Output the [X, Y] coordinate of the center of the cell containing the given text.  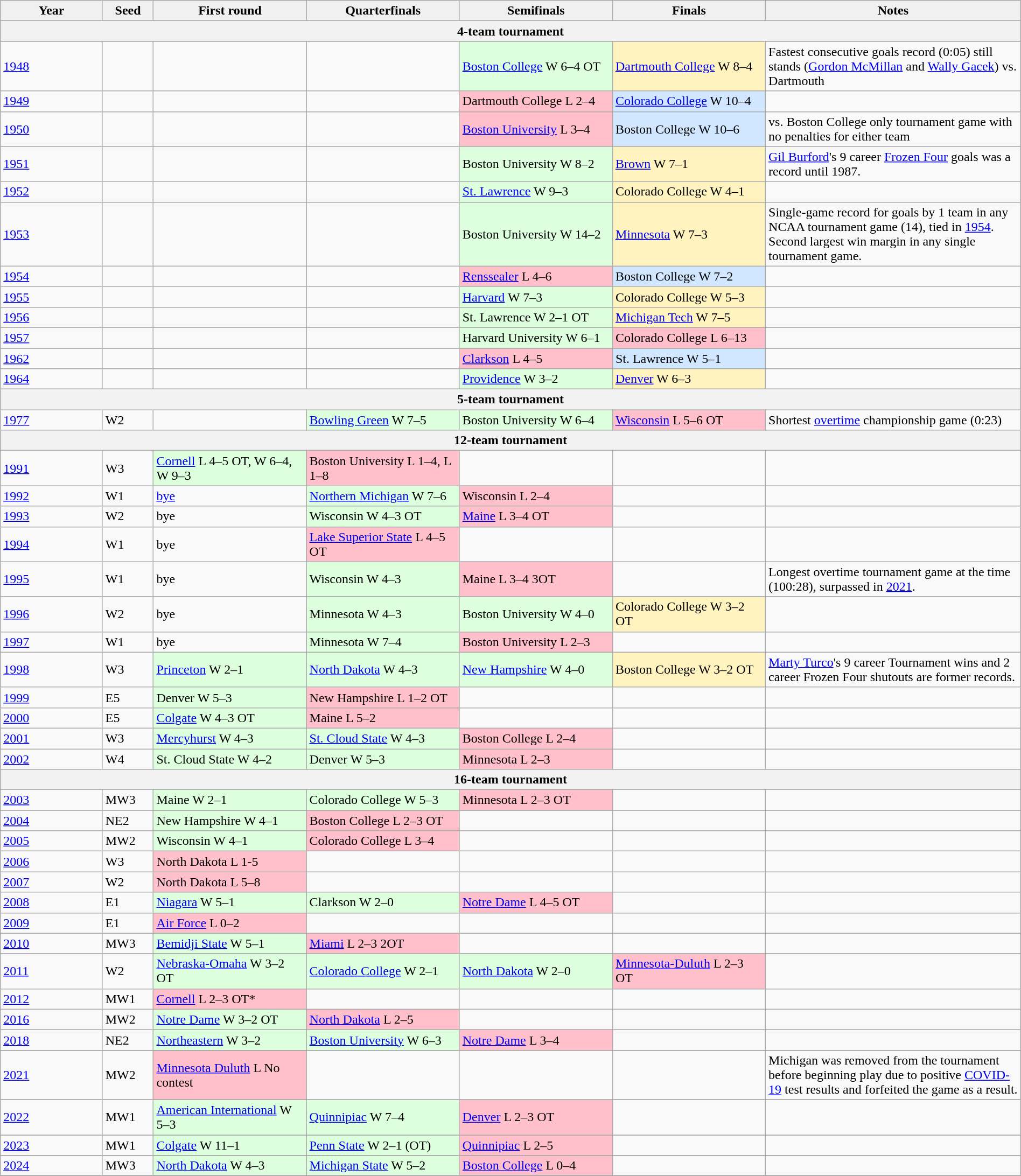
2002 [52, 759]
Renssealer L 4–6 [536, 276]
Minnesota W 4–3 [383, 614]
Princeton W 2–1 [230, 670]
Dartmouth College W 8–4 [689, 66]
4-team tournament [510, 31]
Minnesota W 7–3 [689, 234]
1993 [52, 516]
Quinnipiac L 2–5 [536, 1145]
New Hampshire L 1–2 OT [383, 697]
1950 [52, 129]
St. Lawrence W 9–3 [536, 192]
Notre Dame W 3–2 OT [230, 1019]
1948 [52, 66]
North Dakota W 2–0 [536, 971]
1951 [52, 164]
Notre Dame L 4–5 OT [536, 902]
New Hampshire W 4–0 [536, 670]
2021 [52, 1075]
1962 [52, 358]
Single-game record for goals by 1 team in any NCAA tournament game (14), tied in 1954.Second largest win margin in any single tournament game. [893, 234]
Minnesota L 2–3 OT [536, 800]
Notes [893, 11]
Maine L 3–4 3OT [536, 579]
Boston University L 1–4, L 1–8 [383, 468]
Air Force L 0–2 [230, 923]
Boston University L 3–4 [536, 129]
American International W 5–3 [230, 1117]
Providence W 3–2 [536, 379]
Seed [128, 11]
Boston College L 0–4 [536, 1166]
Longest overtime tournament game at the time (100:28), surpassed in 2021. [893, 579]
Northeastern W 3–2 [230, 1040]
Cornell L 2–3 OT* [230, 999]
2004 [52, 821]
1954 [52, 276]
Denver L 2–3 OT [536, 1117]
Minnesota Duluth L No contest [230, 1075]
2001 [52, 738]
1996 [52, 614]
Nebraska-Omaha W 3–2 OT [230, 971]
Marty Turco's 9 career Tournament wins and 2 career Frozen Four shutouts are former records. [893, 670]
Colorado College W 2–1 [383, 971]
1999 [52, 697]
Boston University W 6–3 [383, 1040]
Minnesota L 2–3 [536, 759]
St. Lawrence W 5–1 [689, 358]
Penn State W 2–1 (OT) [383, 1145]
Wisconsin L 5–6 OT [689, 420]
Colorado College W 4–1 [689, 192]
2000 [52, 718]
North Dakota L 5–8 [230, 882]
W4 [128, 759]
5-team tournament [510, 400]
Notre Dame L 3–4 [536, 1040]
Year [52, 11]
Boston University W 14–2 [536, 234]
vs. Boston College only tournament game with no penalties for either team [893, 129]
1956 [52, 317]
2006 [52, 862]
New Hampshire W 4–1 [230, 821]
Boston University W 6–4 [536, 420]
Semifinals [536, 11]
1992 [52, 496]
Shortest overtime championship game (0:23) [893, 420]
Boston University W 4–0 [536, 614]
Denver W 6–3 [689, 379]
Quinnipiac W 7–4 [383, 1117]
Clarkson L 4–5 [536, 358]
St. Cloud State W 4–3 [383, 738]
Northern Michigan W 7–6 [383, 496]
Gil Burford's 9 career Frozen Four goals was a record until 1987. [893, 164]
Harvard W 7–3 [536, 297]
2008 [52, 902]
Clarkson W 2–0 [383, 902]
Michigan was removed from the tournament before beginning play due to positive COVID-19 test results and forfeited the game as a result. [893, 1075]
Colorado College L 3–4 [383, 841]
Colorado College L 6–13 [689, 338]
1952 [52, 192]
Fastest consecutive goals record (0:05) still stands (Gordon McMillan and Wally Gacek) vs. Dartmouth [893, 66]
Miami L 2–3 2OT [383, 943]
Maine L 5–2 [383, 718]
2016 [52, 1019]
2009 [52, 923]
Niagara W 5–1 [230, 902]
St. Cloud State W 4–2 [230, 759]
Boston College W 10–6 [689, 129]
12-team tournament [510, 440]
Wisconsin W 4–3 OT [383, 516]
Michigan State W 5–2 [383, 1166]
1964 [52, 379]
1998 [52, 670]
Boston University L 2–3 [536, 642]
Colorado College W 3–2 OT [689, 614]
Maine L 3–4 OT [536, 516]
2023 [52, 1145]
Quarterfinals [383, 11]
1991 [52, 468]
2022 [52, 1117]
Wisconsin W 4–3 [383, 579]
1994 [52, 544]
Minnesota-Duluth L 2–3 OT [689, 971]
16-team tournament [510, 780]
2007 [52, 882]
2011 [52, 971]
1977 [52, 420]
North Dakota L 2–5 [383, 1019]
Boston College W 6–4 OT [536, 66]
1995 [52, 579]
Colgate W 4–3 OT [230, 718]
St. Lawrence W 2–1 OT [536, 317]
Bemidji State W 5–1 [230, 943]
2024 [52, 1166]
Lake Superior State L 4–5 OT [383, 544]
2012 [52, 999]
2005 [52, 841]
Boston University W 8–2 [536, 164]
Maine W 2–1 [230, 800]
First round [230, 11]
Cornell L 4–5 OT, W 6–4, W 9–3 [230, 468]
Wisconsin L 2–4 [536, 496]
1957 [52, 338]
Dartmouth College L 2–4 [536, 101]
1953 [52, 234]
1997 [52, 642]
Boston College W 7–2 [689, 276]
Boston College W 3–2 OT [689, 670]
1949 [52, 101]
Bowling Green W 7–5 [383, 420]
Boston College L 2–4 [536, 738]
Michigan Tech W 7–5 [689, 317]
1955 [52, 297]
2010 [52, 943]
2003 [52, 800]
Harvard University W 6–1 [536, 338]
Colorado College W 10–4 [689, 101]
Minnesota W 7–4 [383, 642]
Brown W 7–1 [689, 164]
North Dakota L 1-5 [230, 862]
Mercyhurst W 4–3 [230, 738]
2018 [52, 1040]
Boston College L 2–3 OT [383, 821]
Colgate W 11–1 [230, 1145]
Wisconsin W 4–1 [230, 841]
Finals [689, 11]
